Determine the [X, Y] coordinate at the center of the cell enclosing the given text.  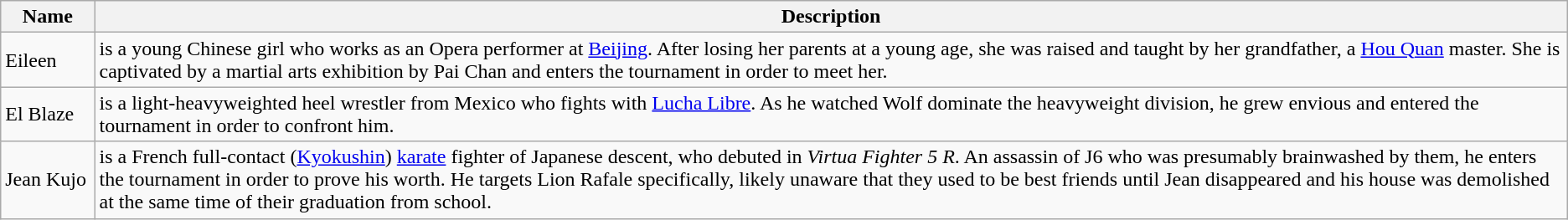
Jean Kujo [48, 180]
Name [48, 17]
Eileen [48, 60]
El Blaze [48, 114]
Description [831, 17]
